For the text-containing cell, return its midpoint in (X, Y) coordinate format. 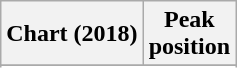
Peakposition (189, 34)
Chart (2018) (72, 34)
